Locate the cell with the specified text and output its (x, y) center coordinate. 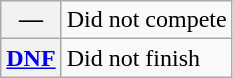
— (31, 20)
Did not compete (146, 20)
Did not finish (146, 58)
DNF (31, 58)
